Detect which cell encompasses the target text, then output its (x, y) center coordinate. 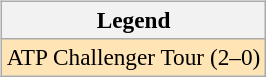
ATP Challenger Tour (2–0) (133, 57)
Legend (133, 20)
